Find where the given text appears and provide that cell's center as (x, y) coordinate. 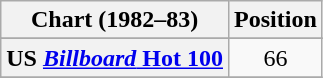
Position (276, 20)
US Billboard Hot 100 (115, 58)
66 (276, 58)
Chart (1982–83) (115, 20)
